Determine the (x, y) coordinate at the center of the cell enclosing the given text.  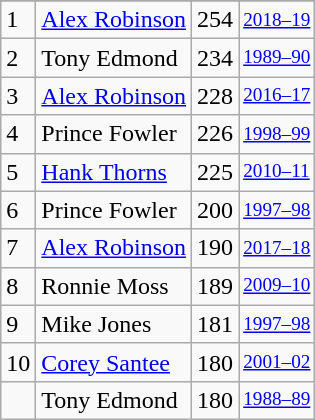
190 (216, 248)
2 (18, 58)
2018–19 (277, 20)
1988–89 (277, 400)
10 (18, 362)
1998–99 (277, 134)
181 (216, 324)
Ronnie Moss (114, 286)
8 (18, 286)
9 (18, 324)
2017–18 (277, 248)
228 (216, 96)
200 (216, 210)
6 (18, 210)
1 (18, 20)
4 (18, 134)
225 (216, 172)
2016–17 (277, 96)
7 (18, 248)
234 (216, 58)
5 (18, 172)
189 (216, 286)
2001–02 (277, 362)
1989–90 (277, 58)
Hank Thorns (114, 172)
2009–10 (277, 286)
Corey Santee (114, 362)
Mike Jones (114, 324)
226 (216, 134)
254 (216, 20)
2010–11 (277, 172)
3 (18, 96)
